Scan for the cell matching the given text and deliver its [x, y] coordinate at center. 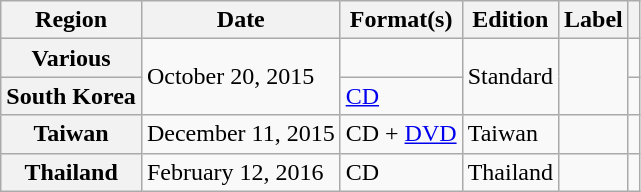
Standard [510, 77]
February 12, 2016 [240, 172]
South Korea [72, 96]
Date [240, 20]
Edition [510, 20]
Various [72, 58]
CD + DVD [401, 134]
October 20, 2015 [240, 77]
December 11, 2015 [240, 134]
Label [593, 20]
Format(s) [401, 20]
Region [72, 20]
